Pinpoint the cell where the given text exists, returning its [x, y] midpoint coordinate. 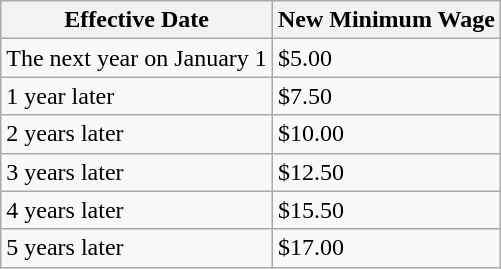
5 years later [137, 248]
$17.00 [386, 248]
$10.00 [386, 134]
2 years later [137, 134]
$7.50 [386, 96]
$15.50 [386, 210]
$5.00 [386, 58]
3 years later [137, 172]
4 years later [137, 210]
The next year on January 1 [137, 58]
New Minimum Wage [386, 20]
1 year later [137, 96]
Effective Date [137, 20]
$12.50 [386, 172]
